Locate the cell with the specified text and output its (X, Y) center coordinate. 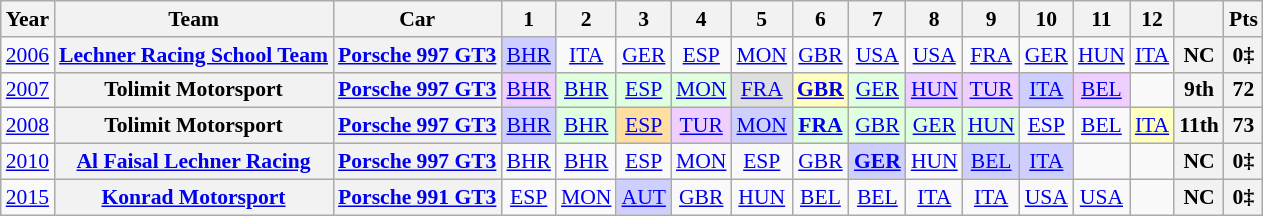
72 (1244, 90)
73 (1244, 126)
3 (643, 19)
5 (762, 19)
6 (820, 19)
Team (194, 19)
7 (878, 19)
2008 (28, 126)
11 (1102, 19)
2 (586, 19)
10 (1046, 19)
12 (1152, 19)
2010 (28, 162)
9 (992, 19)
Porsche 991 GT3 (417, 197)
8 (934, 19)
Konrad Motorsport (194, 197)
Car (417, 19)
Year (28, 19)
Pts (1244, 19)
AUT (643, 197)
2015 (28, 197)
Al Faisal Lechner Racing (194, 162)
9th (1199, 90)
2007 (28, 90)
4 (702, 19)
Lechner Racing School Team (194, 55)
2006 (28, 55)
11th (1199, 126)
1 (528, 19)
